Locate the cell with the specified text and output its [X, Y] center coordinate. 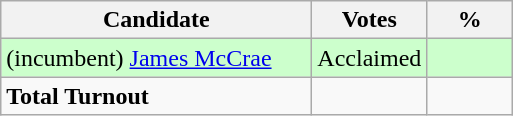
Total Turnout [156, 96]
Candidate [156, 20]
Votes [370, 20]
Acclaimed [370, 58]
(incumbent) James McCrae [156, 58]
% [470, 20]
